Scan for the cell matching the given text and deliver its (x, y) coordinate at center. 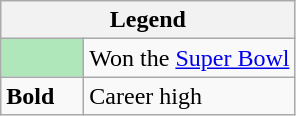
Career high (190, 96)
Legend (148, 20)
Bold (42, 96)
Won the Super Bowl (190, 58)
